Scan for the cell matching the given text and deliver its (X, Y) coordinate at center. 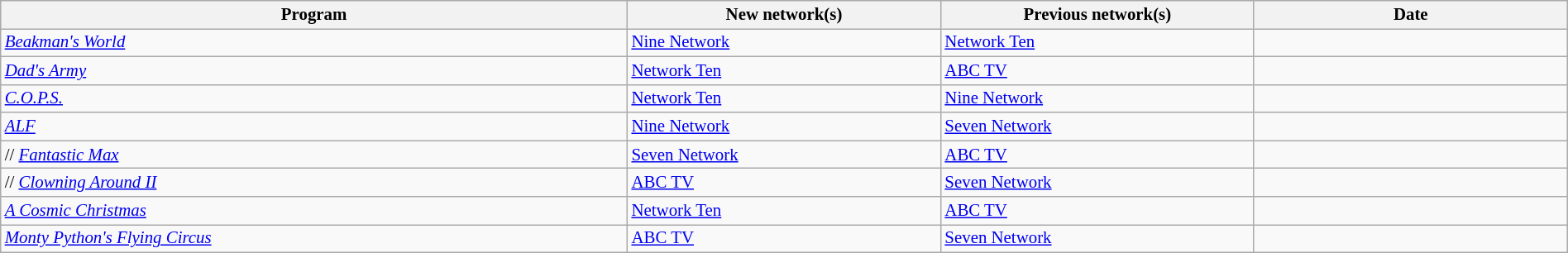
New network(s) (784, 15)
// Fantastic Max (314, 155)
ALF (314, 126)
Beakman's World (314, 42)
Dad's Army (314, 70)
Previous network(s) (1097, 15)
// Clowning Around II (314, 183)
Program (314, 15)
C.O.P.S. (314, 98)
Monty Python's Flying Circus (314, 238)
Date (1411, 15)
A Cosmic Christmas (314, 211)
